Scan for the cell matching the given text and deliver its (X, Y) coordinate at center. 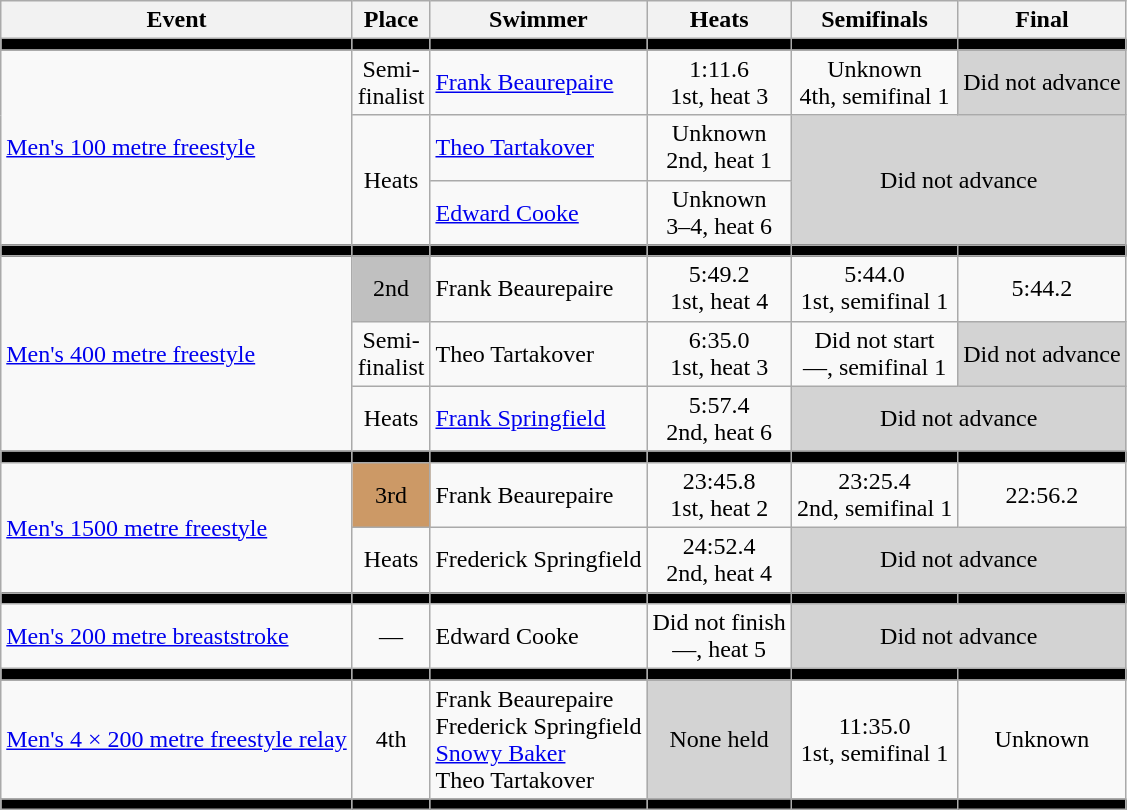
5:44.0 1st, semifinal 1 (874, 288)
6:35.0 1st, heat 3 (719, 354)
Final (1042, 20)
11:35.0 1st, semifinal 1 (874, 740)
2nd (391, 288)
Frank Springfield (538, 418)
— (391, 636)
3rd (391, 494)
Men's 1500 metre freestyle (176, 527)
Event (176, 20)
Men's 4 × 200 metre freestyle relay (176, 740)
Semifinals (874, 20)
Unknown 3–4, heat 6 (719, 212)
Men's 200 metre breaststroke (176, 636)
5:49.2 1st, heat 4 (719, 288)
5:57.4 2nd, heat 6 (719, 418)
Did not start —, semifinal 1 (874, 354)
Unknown (1042, 740)
Unknown 4th, semifinal 1 (874, 82)
23:25.4 2nd, semifinal 1 (874, 494)
5:44.2 (1042, 288)
Did not finish —, heat 5 (719, 636)
4th (391, 740)
22:56.2 (1042, 494)
23:45.8 1st, heat 2 (719, 494)
Frank Beaurepaire Frederick Springfield Snowy Baker Theo Tartakover (538, 740)
Unknown 2nd, heat 1 (719, 148)
24:52.4 2nd, heat 4 (719, 560)
None held (719, 740)
Men's 100 metre freestyle (176, 148)
Swimmer (538, 20)
Frederick Springfield (538, 560)
1:11.6 1st, heat 3 (719, 82)
Place (391, 20)
Men's 400 metre freestyle (176, 354)
